Scan for the cell matching the given text and deliver its (X, Y) coordinate at center. 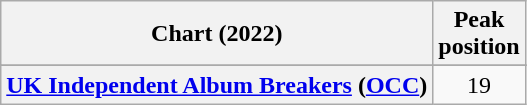
UK Independent Album Breakers (OCC) (217, 85)
19 (479, 85)
Peakposition (479, 34)
Chart (2022) (217, 34)
